Find where the given text appears and provide that cell's center as [X, Y] coordinate. 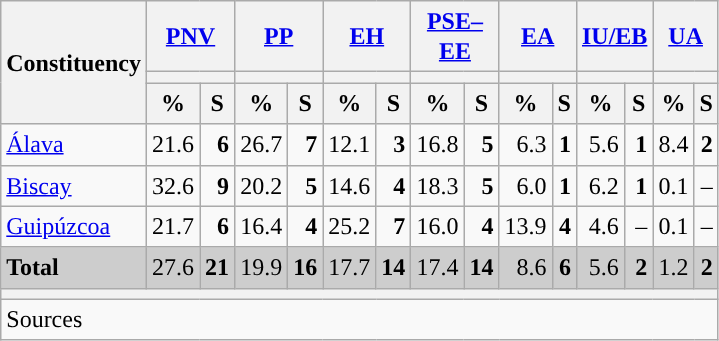
17.7 [350, 268]
Biscay [74, 186]
Guipúzcoa [74, 226]
27.6 [172, 268]
6.0 [526, 186]
21 [218, 268]
32.6 [172, 186]
3 [394, 144]
26.7 [262, 144]
Total [74, 268]
4.6 [600, 226]
20.2 [262, 186]
12.1 [350, 144]
16.8 [438, 144]
17.4 [438, 268]
1.2 [674, 268]
8.4 [674, 144]
PSE–EE [455, 36]
9 [218, 186]
19.9 [262, 268]
13.9 [526, 226]
EH [367, 36]
6.2 [600, 186]
PP [279, 36]
Constituency [74, 62]
16.4 [262, 226]
21.6 [172, 144]
21.7 [172, 226]
Álava [74, 144]
Sources [360, 320]
16 [306, 268]
EA [538, 36]
6.3 [526, 144]
PNV [190, 36]
25.2 [350, 226]
8.6 [526, 268]
16.0 [438, 226]
IU/EB [614, 36]
UA [686, 36]
18.3 [438, 186]
14.6 [350, 186]
